Extract the [x, y] coordinate from the center of the cell holding the provided text.  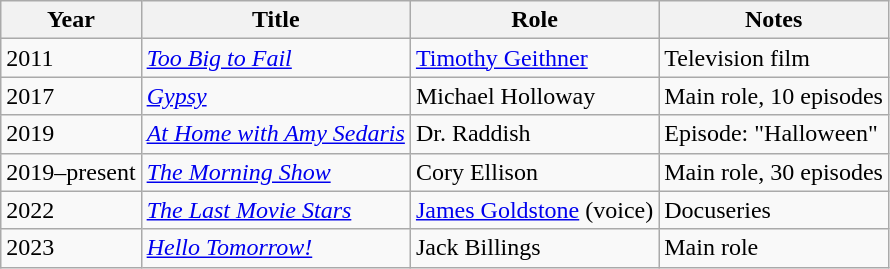
Main role [774, 248]
At Home with Amy Sedaris [276, 134]
2022 [71, 210]
Too Big to Fail [276, 58]
Cory Ellison [534, 172]
Docuseries [774, 210]
James Goldstone (voice) [534, 210]
Television film [774, 58]
Timothy Geithner [534, 58]
Role [534, 20]
2019–present [71, 172]
Gypsy [276, 96]
2017 [71, 96]
Year [71, 20]
2023 [71, 248]
Notes [774, 20]
Hello Tomorrow! [276, 248]
The Morning Show [276, 172]
Title [276, 20]
2011 [71, 58]
2019 [71, 134]
Main role, 10 episodes [774, 96]
Dr. Raddish [534, 134]
The Last Movie Stars [276, 210]
Jack Billings [534, 248]
Michael Holloway [534, 96]
Episode: "Halloween" [774, 134]
Main role, 30 episodes [774, 172]
